Scan for the cell matching the given text and deliver its (X, Y) coordinate at center. 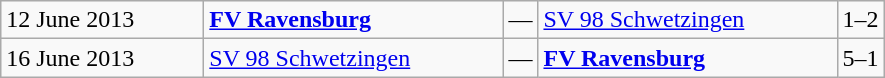
1–2 (860, 20)
5–1 (860, 58)
12 June 2013 (102, 20)
16 June 2013 (102, 58)
